Detect which cell encompasses the target text, then output its [x, y] center coordinate. 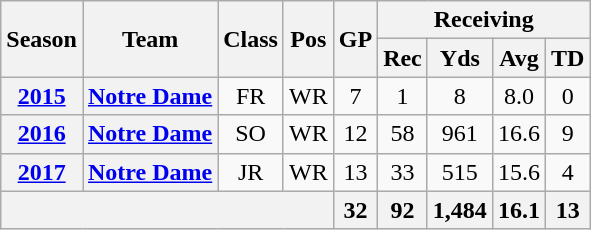
Receiving [484, 20]
Pos [308, 39]
33 [403, 172]
JR [251, 172]
32 [355, 210]
0 [567, 96]
16.1 [518, 210]
TD [567, 58]
7 [355, 96]
GP [355, 39]
961 [460, 134]
2015 [42, 96]
16.6 [518, 134]
Class [251, 39]
Avg [518, 58]
Season [42, 39]
8 [460, 96]
92 [403, 210]
2016 [42, 134]
FR [251, 96]
Rec [403, 58]
1,484 [460, 210]
8.0 [518, 96]
4 [567, 172]
2017 [42, 172]
58 [403, 134]
SO [251, 134]
Yds [460, 58]
Team [150, 39]
15.6 [518, 172]
9 [567, 134]
1 [403, 96]
12 [355, 134]
515 [460, 172]
